Determine the (x, y) coordinate at the center of the cell enclosing the given text.  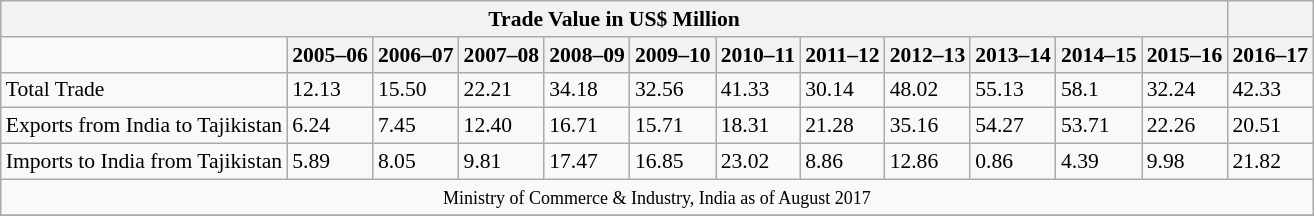
8.86 (842, 162)
2010–11 (758, 55)
22.26 (1185, 126)
2009–10 (673, 55)
2005–06 (330, 55)
23.02 (758, 162)
21.28 (842, 126)
2012–13 (928, 55)
Exports from India to Tajikistan (144, 126)
53.71 (1099, 126)
54.27 (1013, 126)
16.85 (673, 162)
2011–12 (842, 55)
30.14 (842, 90)
32.24 (1185, 90)
15.50 (416, 90)
Imports to India from Tajikistan (144, 162)
2015–16 (1185, 55)
2016–17 (1270, 55)
48.02 (928, 90)
9.81 (502, 162)
15.71 (673, 126)
2013–14 (1013, 55)
35.16 (928, 126)
22.21 (502, 90)
58.1 (1099, 90)
16.71 (587, 126)
2008–09 (587, 55)
9.98 (1185, 162)
8.05 (416, 162)
18.31 (758, 126)
12.13 (330, 90)
2007–08 (502, 55)
Ministry of Commerce & Industry, India as of August 2017 (657, 197)
34.18 (587, 90)
7.45 (416, 126)
6.24 (330, 126)
5.89 (330, 162)
Total Trade (144, 90)
2014–15 (1099, 55)
55.13 (1013, 90)
20.51 (1270, 126)
Trade Value in US$ Million (614, 19)
21.82 (1270, 162)
17.47 (587, 162)
12.86 (928, 162)
32.56 (673, 90)
2006–07 (416, 55)
4.39 (1099, 162)
0.86 (1013, 162)
12.40 (502, 126)
41.33 (758, 90)
42.33 (1270, 90)
